Provide the (x, y) coordinate of the cell's center where the given text is located.  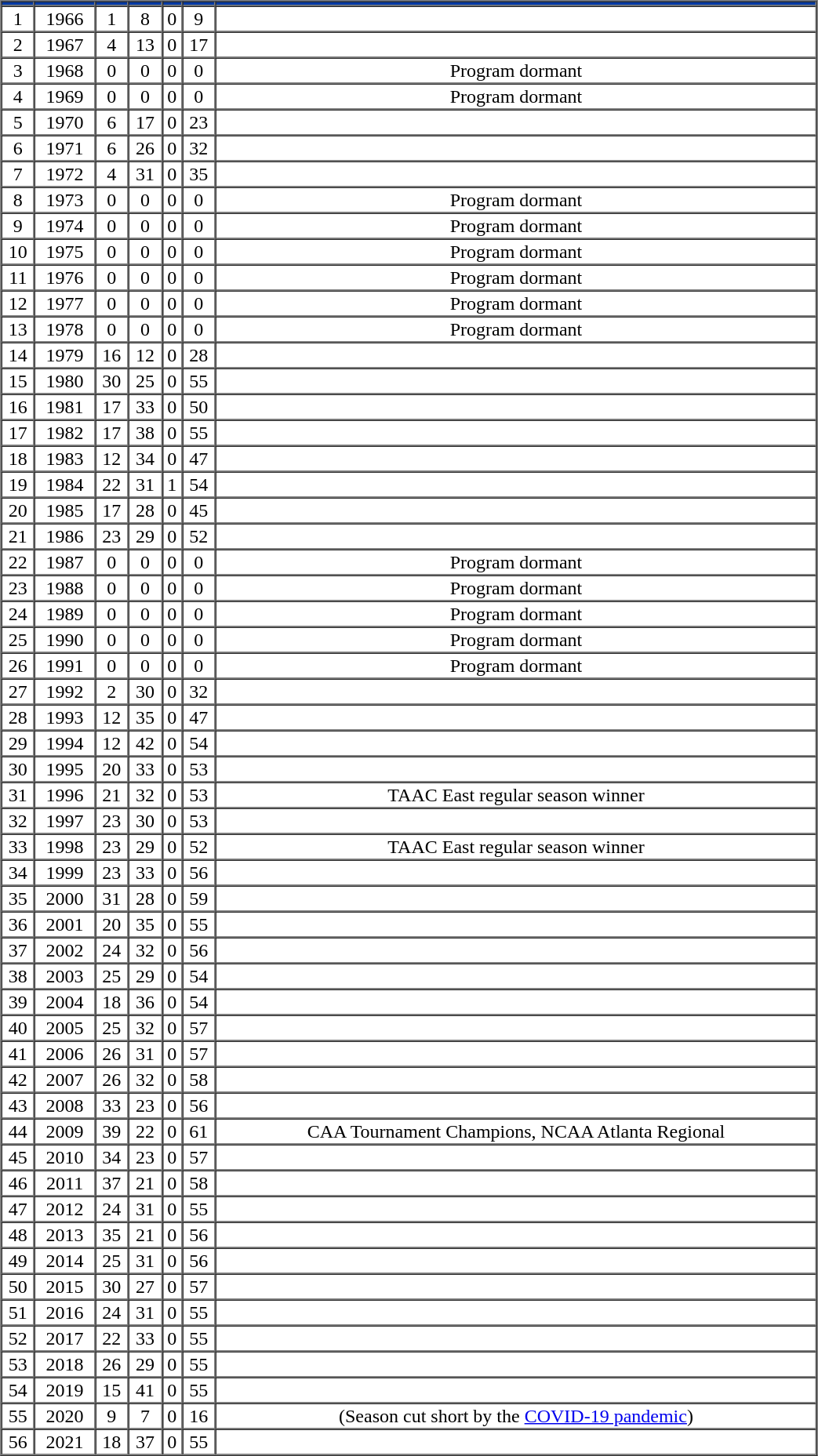
1976 (64, 278)
2003 (64, 975)
2014 (64, 1261)
1975 (64, 251)
2011 (64, 1182)
2013 (64, 1234)
1970 (64, 122)
1997 (64, 820)
2019 (64, 1389)
1981 (64, 406)
2020 (64, 1416)
1967 (64, 44)
1993 (64, 717)
59 (199, 899)
51 (19, 1313)
49 (19, 1261)
2018 (64, 1364)
1979 (64, 354)
2009 (64, 1131)
1984 (64, 485)
46 (19, 1182)
1972 (64, 174)
1966 (64, 19)
2008 (64, 1106)
2012 (64, 1209)
1980 (64, 381)
1969 (64, 96)
1998 (64, 847)
2016 (64, 1313)
19 (19, 485)
10 (19, 251)
2015 (64, 1286)
1982 (64, 433)
2007 (64, 1079)
1990 (64, 640)
1991 (64, 665)
40 (19, 1027)
5 (19, 122)
2010 (64, 1157)
1986 (64, 536)
1987 (64, 561)
48 (19, 1234)
1999 (64, 872)
CAA Tournament Champions, NCAA Atlanta Regional (516, 1131)
2005 (64, 1027)
44 (19, 1131)
11 (19, 278)
2002 (64, 950)
1992 (64, 692)
2021 (64, 1441)
1989 (64, 613)
1985 (64, 510)
14 (19, 354)
61 (199, 1131)
1996 (64, 795)
2000 (64, 899)
1977 (64, 303)
3 (19, 71)
2001 (64, 924)
1968 (64, 71)
1973 (64, 199)
43 (19, 1106)
2006 (64, 1054)
1971 (64, 147)
1994 (64, 743)
1983 (64, 458)
1974 (64, 226)
1978 (64, 329)
1995 (64, 768)
1988 (64, 588)
2004 (64, 1002)
(Season cut short by the COVID-19 pandemic) (516, 1416)
2017 (64, 1338)
